For the text-containing cell, return its midpoint in [x, y] coordinate format. 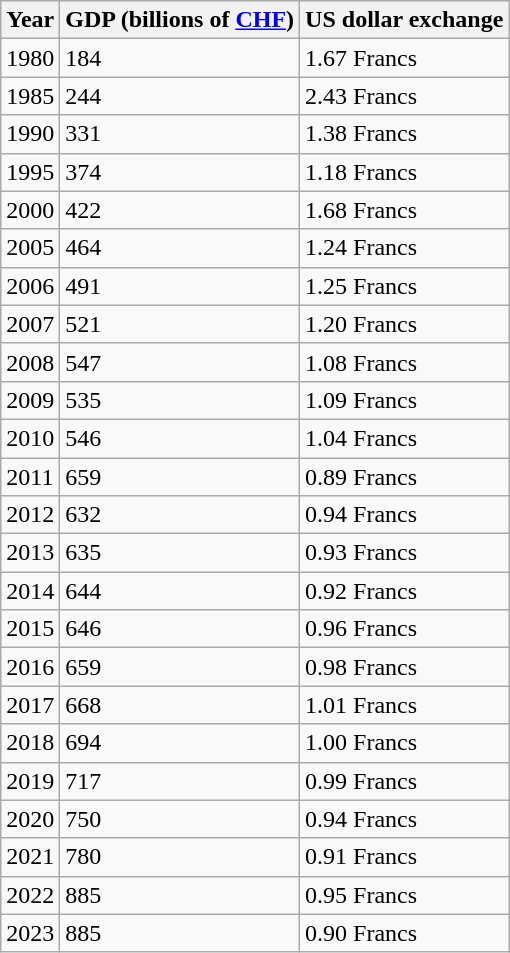
646 [180, 629]
2010 [30, 438]
0.90 Francs [404, 933]
2008 [30, 362]
374 [180, 172]
2011 [30, 477]
1.01 Francs [404, 705]
1995 [30, 172]
Year [30, 20]
0.93 Francs [404, 553]
491 [180, 286]
1.18 Francs [404, 172]
2022 [30, 895]
694 [180, 743]
750 [180, 819]
1.68 Francs [404, 210]
464 [180, 248]
2023 [30, 933]
2019 [30, 781]
635 [180, 553]
0.98 Francs [404, 667]
184 [180, 58]
1.67 Francs [404, 58]
422 [180, 210]
331 [180, 134]
1.04 Francs [404, 438]
2020 [30, 819]
1985 [30, 96]
1.25 Francs [404, 286]
US dollar exchange [404, 20]
2016 [30, 667]
2017 [30, 705]
GDP (billions of CHF) [180, 20]
1.20 Francs [404, 324]
717 [180, 781]
2018 [30, 743]
2015 [30, 629]
2.43 Francs [404, 96]
632 [180, 515]
0.89 Francs [404, 477]
0.92 Francs [404, 591]
2012 [30, 515]
1.38 Francs [404, 134]
1990 [30, 134]
521 [180, 324]
535 [180, 400]
2000 [30, 210]
0.96 Francs [404, 629]
547 [180, 362]
2021 [30, 857]
0.95 Francs [404, 895]
1.09 Francs [404, 400]
2005 [30, 248]
2009 [30, 400]
780 [180, 857]
1.08 Francs [404, 362]
2007 [30, 324]
0.99 Francs [404, 781]
1980 [30, 58]
0.91 Francs [404, 857]
2014 [30, 591]
1.00 Francs [404, 743]
2006 [30, 286]
244 [180, 96]
546 [180, 438]
644 [180, 591]
1.24 Francs [404, 248]
668 [180, 705]
2013 [30, 553]
